Return [X, Y] of the center of cell containing provided text 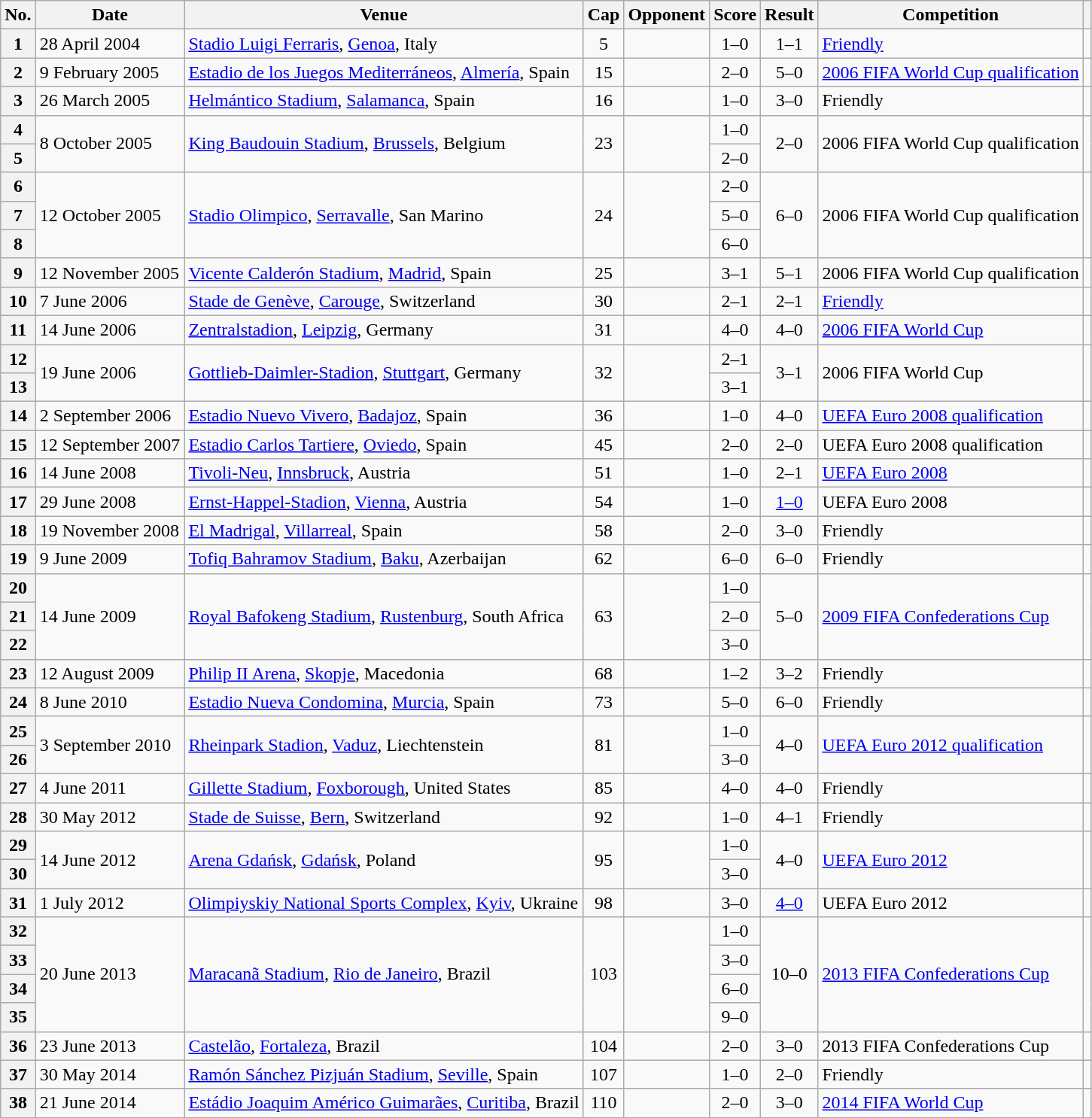
9 February 2005 [110, 72]
14 June 2006 [110, 330]
14 June 2008 [110, 473]
21 [18, 616]
37 [18, 1074]
Vicente Calderón Stadium, Madrid, Spain [384, 272]
Estadio Nueva Condomina, Murcia, Spain [384, 702]
14 June 2012 [110, 860]
1 July 2012 [110, 903]
13 [18, 387]
58 [604, 530]
35 [18, 1017]
Zentralstadion, Leipzig, Germany [384, 330]
1 [18, 44]
9–0 [735, 1017]
18 [18, 530]
Gottlieb-Daimler-Stadion, Stuttgart, Germany [384, 373]
3–2 [789, 673]
Cap [604, 15]
20 June 2013 [110, 974]
9 June 2009 [110, 559]
2 September 2006 [110, 416]
19 June 2006 [110, 373]
Helmántico Stadium, Salamanca, Spain [384, 101]
104 [604, 1046]
Stade de Genève, Carouge, Switzerland [384, 301]
68 [604, 673]
22 [18, 645]
34 [18, 989]
10 [18, 301]
85 [604, 788]
Olimpiyskiy National Sports Complex, Kyiv, Ukraine [384, 903]
Stadio Olimpico, Serravalle, San Marino [384, 215]
110 [604, 1103]
Royal Bafokeng Stadium, Rustenburg, South Africa [384, 616]
Opponent [667, 15]
51 [604, 473]
23 June 2013 [110, 1046]
92 [604, 816]
28 [18, 816]
4 June 2011 [110, 788]
17 [18, 502]
UEFA Euro 2012 qualification [951, 745]
8 June 2010 [110, 702]
20 [18, 588]
3 [18, 101]
103 [604, 974]
Venue [384, 15]
62 [604, 559]
6 [18, 187]
Maracanã Stadium, Rio de Janeiro, Brazil [384, 974]
2009 FIFA Confederations Cup [951, 616]
Ramón Sánchez Pizjuán Stadium, Seville, Spain [384, 1074]
95 [604, 860]
King Baudouin Stadium, Brussels, Belgium [384, 144]
7 June 2006 [110, 301]
Tivoli-Neu, Innsbruck, Austria [384, 473]
29 [18, 846]
Philip II Arena, Skopje, Macedonia [384, 673]
9 [18, 272]
2014 FIFA World Cup [951, 1103]
5–1 [789, 272]
12 October 2005 [110, 215]
107 [604, 1074]
1–1 [789, 44]
Estadio Nuevo Vivero, Badajoz, Spain [384, 416]
8 [18, 244]
10–0 [789, 974]
Gillette Stadium, Foxborough, United States [384, 788]
12 [18, 359]
28 April 2004 [110, 44]
Rheinpark Stadion, Vaduz, Liechtenstein [384, 745]
Stade de Suisse, Bern, Switzerland [384, 816]
63 [604, 616]
26 March 2005 [110, 101]
26 [18, 759]
No. [18, 15]
Castelão, Fortaleza, Brazil [384, 1046]
3 September 2010 [110, 745]
1–2 [735, 673]
38 [18, 1103]
Estádio Joaquim Américo Guimarães, Curitiba, Brazil [384, 1103]
14 June 2009 [110, 616]
8 October 2005 [110, 144]
19 November 2008 [110, 530]
Date [110, 15]
27 [18, 788]
19 [18, 559]
Score [735, 15]
Ernst-Happel-Stadion, Vienna, Austria [384, 502]
Result [789, 15]
29 June 2008 [110, 502]
14 [18, 416]
12 August 2009 [110, 673]
4 [18, 129]
2 [18, 72]
Arena Gdańsk, Gdańsk, Poland [384, 860]
El Madrigal, Villarreal, Spain [384, 530]
54 [604, 502]
Stadio Luigi Ferraris, Genoa, Italy [384, 44]
12 November 2005 [110, 272]
30 May 2014 [110, 1074]
21 June 2014 [110, 1103]
73 [604, 702]
Tofiq Bahramov Stadium, Baku, Azerbaijan [384, 559]
33 [18, 960]
Competition [951, 15]
81 [604, 745]
45 [604, 445]
98 [604, 903]
7 [18, 215]
12 September 2007 [110, 445]
Estadio Carlos Tartiere, Oviedo, Spain [384, 445]
11 [18, 330]
Estadio de los Juegos Mediterráneos, Almería, Spain [384, 72]
30 May 2012 [110, 816]
4–1 [789, 816]
